For the text-containing cell, return its midpoint in [x, y] coordinate format. 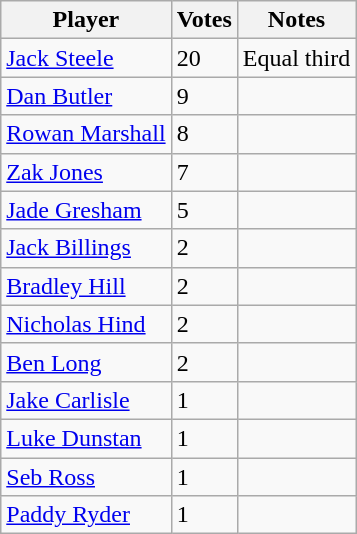
Jake Carlisle [86, 400]
Jack Steele [86, 58]
Zak Jones [86, 172]
9 [204, 96]
8 [204, 134]
Jade Gresham [86, 210]
Equal third [296, 58]
7 [204, 172]
Paddy Ryder [86, 515]
Nicholas Hind [86, 324]
Bradley Hill [86, 286]
Luke Dunstan [86, 438]
Votes [204, 20]
20 [204, 58]
Jack Billings [86, 248]
Dan Butler [86, 96]
Ben Long [86, 362]
Notes [296, 20]
Rowan Marshall [86, 134]
Player [86, 20]
5 [204, 210]
Seb Ross [86, 477]
